From the cell containing the given text, extract its center point as [x, y] coordinate. 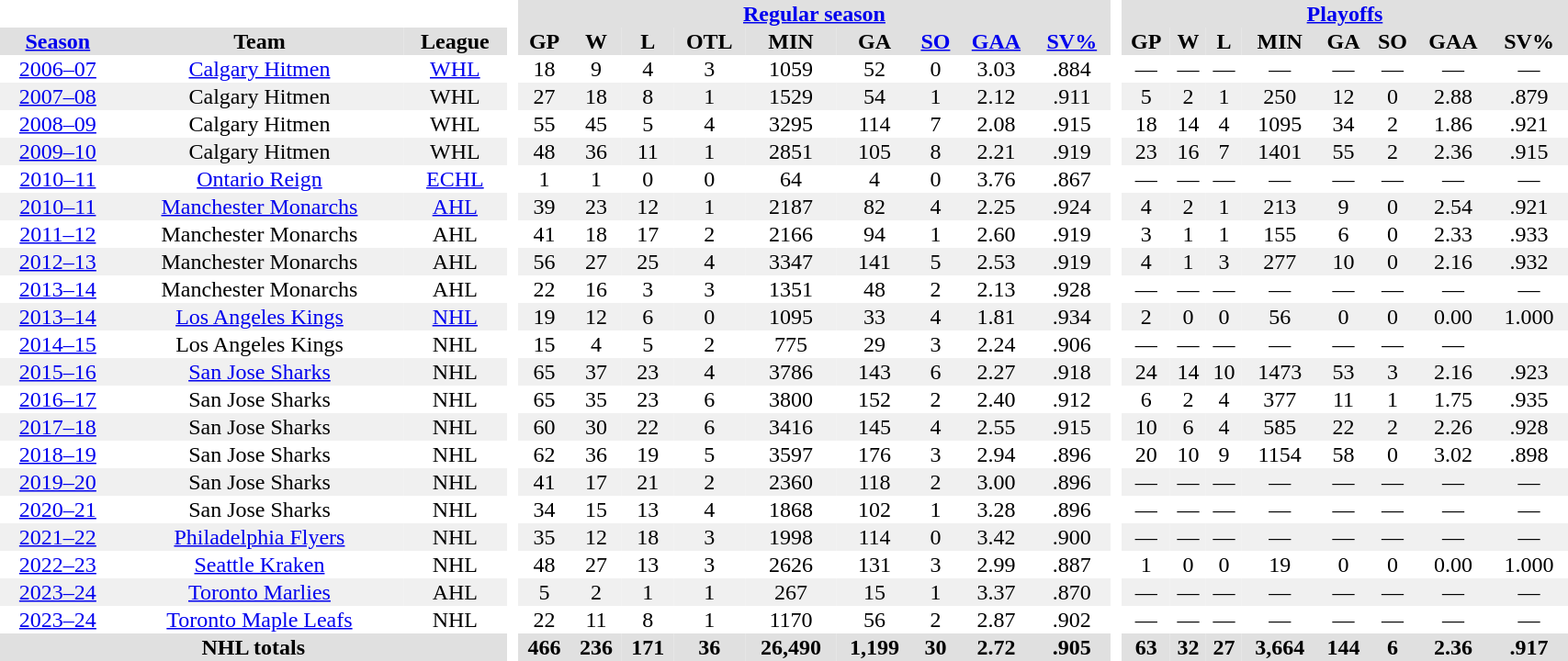
2.72 [996, 647]
2.13 [996, 289]
ECHL [455, 179]
176 [874, 454]
1529 [791, 96]
2.12 [996, 96]
2.88 [1453, 96]
2360 [791, 482]
3786 [791, 372]
.917 [1529, 647]
2187 [791, 207]
29 [874, 344]
Toronto Marlies [260, 592]
3416 [791, 427]
3.02 [1453, 454]
2.27 [996, 372]
OTL [709, 41]
466 [544, 647]
2016–17 [58, 399]
2.08 [996, 124]
2.24 [996, 344]
2.53 [996, 262]
63 [1145, 647]
171 [648, 647]
.867 [1071, 179]
.935 [1529, 399]
62 [544, 454]
53 [1343, 372]
Team [260, 41]
33 [874, 317]
1,199 [874, 647]
377 [1280, 399]
131 [874, 565]
2015–16 [58, 372]
2166 [791, 234]
3.42 [996, 537]
.923 [1529, 372]
.932 [1529, 262]
118 [874, 482]
52 [874, 69]
3800 [791, 399]
1170 [791, 620]
2021–22 [58, 537]
1.81 [996, 317]
3.03 [996, 69]
Ontario Reign [260, 179]
143 [874, 372]
3,664 [1280, 647]
3.76 [996, 179]
.870 [1071, 592]
26,490 [791, 647]
2011–12 [58, 234]
24 [1145, 372]
2.25 [996, 207]
2.54 [1453, 207]
1868 [791, 510]
2.99 [996, 565]
3.28 [996, 510]
2007–08 [58, 96]
64 [791, 179]
145 [874, 427]
213 [1280, 207]
.900 [1071, 537]
2014–15 [58, 344]
.902 [1071, 620]
1351 [791, 289]
1.86 [1453, 124]
2006–07 [58, 69]
250 [1280, 96]
2.26 [1453, 427]
1059 [791, 69]
152 [874, 399]
2.55 [996, 427]
2020–21 [58, 510]
.906 [1071, 344]
3347 [791, 262]
Season [58, 41]
.898 [1529, 454]
2.87 [996, 620]
2.94 [996, 454]
2022–23 [58, 565]
25 [648, 262]
.879 [1529, 96]
.934 [1071, 317]
20 [1145, 454]
60 [544, 427]
54 [874, 96]
Seattle Kraken [260, 565]
585 [1280, 427]
58 [1343, 454]
39 [544, 207]
.887 [1071, 565]
94 [874, 234]
.884 [1071, 69]
141 [874, 262]
2851 [791, 151]
82 [874, 207]
.918 [1071, 372]
45 [596, 124]
2018–19 [58, 454]
144 [1343, 647]
.911 [1071, 96]
2.21 [996, 151]
NHL totals [254, 647]
.905 [1071, 647]
Toronto Maple Leafs [260, 620]
2626 [791, 565]
2012–13 [58, 262]
2017–18 [58, 427]
Regular season [814, 14]
1473 [1280, 372]
Philadelphia Flyers [260, 537]
32 [1189, 647]
2008–09 [58, 124]
1401 [1280, 151]
3.37 [996, 592]
3597 [791, 454]
37 [596, 372]
Playoffs [1345, 14]
3.00 [996, 482]
277 [1280, 262]
155 [1280, 234]
2009–10 [58, 151]
105 [874, 151]
2.60 [996, 234]
267 [791, 592]
.933 [1529, 234]
2019–20 [58, 482]
21 [648, 482]
.924 [1071, 207]
1154 [1280, 454]
236 [596, 647]
1998 [791, 537]
2.40 [996, 399]
102 [874, 510]
League [455, 41]
3295 [791, 124]
775 [791, 344]
.912 [1071, 399]
1.75 [1453, 399]
2.33 [1453, 234]
